Return [x, y] of the center of cell containing provided text 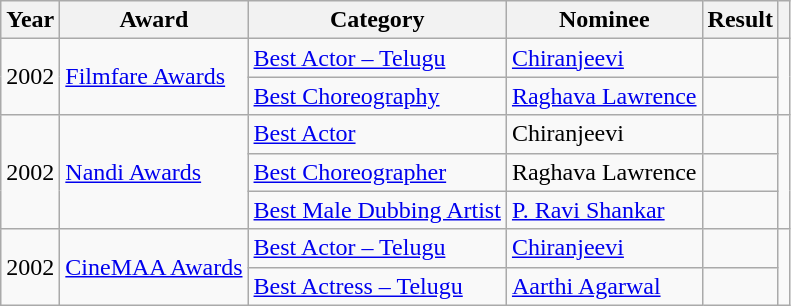
Best Actress – Telugu [377, 286]
Result [740, 20]
Best Male Dubbing Artist [377, 210]
Filmfare Awards [154, 77]
Nominee [604, 20]
Best Actor [377, 134]
Best Choreographer [377, 172]
Year [30, 20]
CineMAA Awards [154, 267]
Category [377, 20]
Best Choreography [377, 96]
Nandi Awards [154, 172]
Award [154, 20]
Aarthi Agarwal [604, 286]
P. Ravi Shankar [604, 210]
